From the cell containing the given text, extract its center point as (X, Y) coordinate. 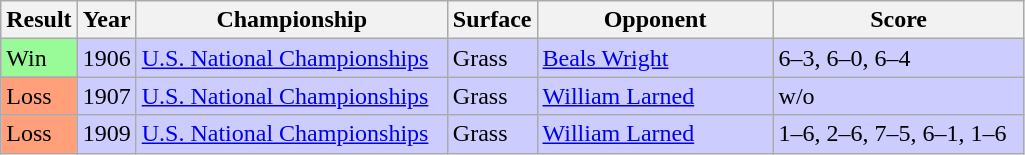
Score (898, 20)
1907 (106, 96)
Win (39, 58)
Year (106, 20)
1906 (106, 58)
Beals Wright (655, 58)
w/o (898, 96)
Championship (292, 20)
Surface (492, 20)
Result (39, 20)
1–6, 2–6, 7–5, 6–1, 1–6 (898, 134)
Opponent (655, 20)
1909 (106, 134)
6–3, 6–0, 6–4 (898, 58)
